Find where the given text appears and provide that cell's center as (x, y) coordinate. 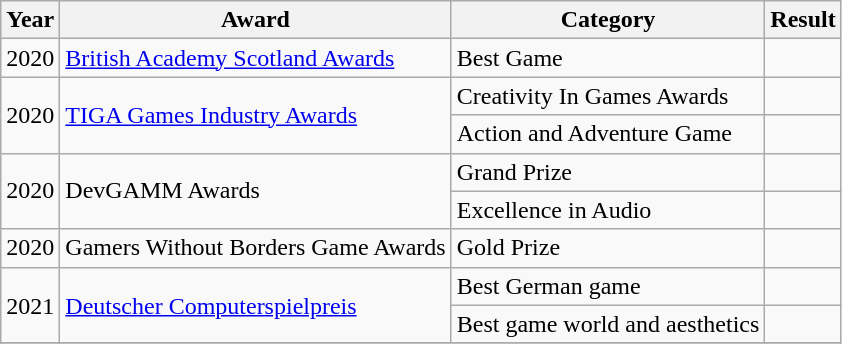
Deutscher Computerspielpreis (256, 305)
Excellence in Audio (608, 210)
Best German game (608, 286)
Gold Prize (608, 248)
Gamers Without Borders Game Awards (256, 248)
DevGAMM Awards (256, 191)
Result (803, 20)
Creativity In Games Awards (608, 96)
Grand Prize (608, 172)
Best Game (608, 58)
Year (30, 20)
2021 (30, 305)
Award (256, 20)
Action and Adventure Game (608, 134)
TIGA Games Industry Awards (256, 115)
Category (608, 20)
Best game world and aesthetics (608, 324)
British Academy Scotland Awards (256, 58)
